Search for the cell housing the specified text and yield its [x, y] center coordinate. 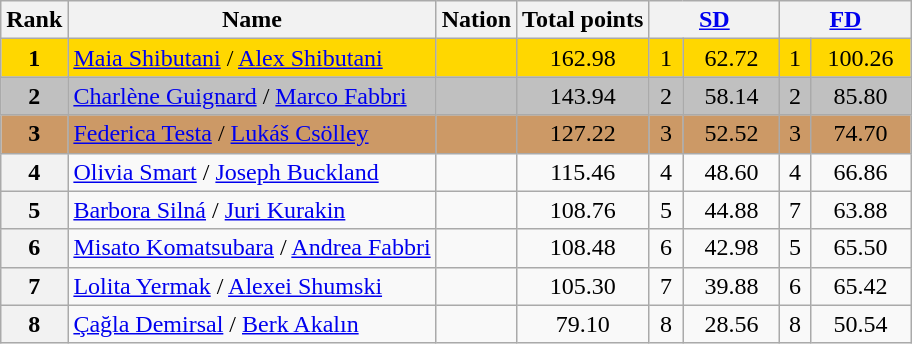
105.30 [583, 286]
66.86 [860, 172]
143.94 [583, 96]
Federica Testa / Lukáš Csölley [252, 134]
42.98 [732, 248]
28.56 [732, 324]
44.88 [732, 210]
50.54 [860, 324]
Olivia Smart / Joseph Buckland [252, 172]
127.22 [583, 134]
115.46 [583, 172]
Nation [476, 20]
48.60 [732, 172]
108.48 [583, 248]
Rank [34, 20]
58.14 [732, 96]
108.76 [583, 210]
85.80 [860, 96]
79.10 [583, 324]
Misato Komatsubara / Andrea Fabbri [252, 248]
39.88 [732, 286]
62.72 [732, 58]
Name [252, 20]
Charlène Guignard / Marco Fabbri [252, 96]
Lolita Yermak / Alexei Shumski [252, 286]
52.52 [732, 134]
Çağla Demirsal / Berk Akalın [252, 324]
Barbora Silná / Juri Kurakin [252, 210]
65.50 [860, 248]
Total points [583, 20]
65.42 [860, 286]
63.88 [860, 210]
Maia Shibutani / Alex Shibutani [252, 58]
100.26 [860, 58]
162.98 [583, 58]
SD [714, 20]
74.70 [860, 134]
FD [846, 20]
